Return the [x, y] coordinate for the center point of the cell that contains the specified text.  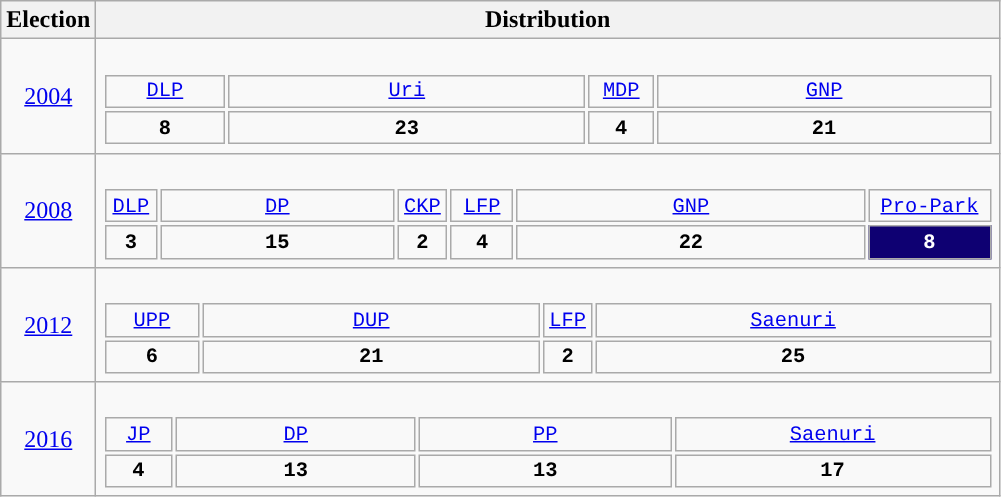
JP DP PP Saenuri 4 13 13 17 [548, 439]
6 [152, 357]
PP [545, 434]
DUP [372, 320]
2016 [48, 439]
CKP [422, 206]
3 [130, 242]
25 [793, 357]
17 [832, 471]
2004 [48, 96]
UPP DUP LFP Saenuri 6 21 2 25 [548, 325]
2012 [48, 325]
22 [691, 242]
Distribution [548, 20]
15 [277, 242]
MDP [621, 91]
DLP DP CKP LFP GNP Pro-Park 3 15 2 4 22 8 [548, 210]
Uri [406, 91]
UPP [152, 320]
23 [406, 128]
DLP Uri MDP GNP 8 23 4 21 [548, 96]
Pro-Park [930, 206]
2008 [48, 210]
JP [138, 434]
Election [48, 20]
